Locate the cell with the specified text and output its (x, y) center coordinate. 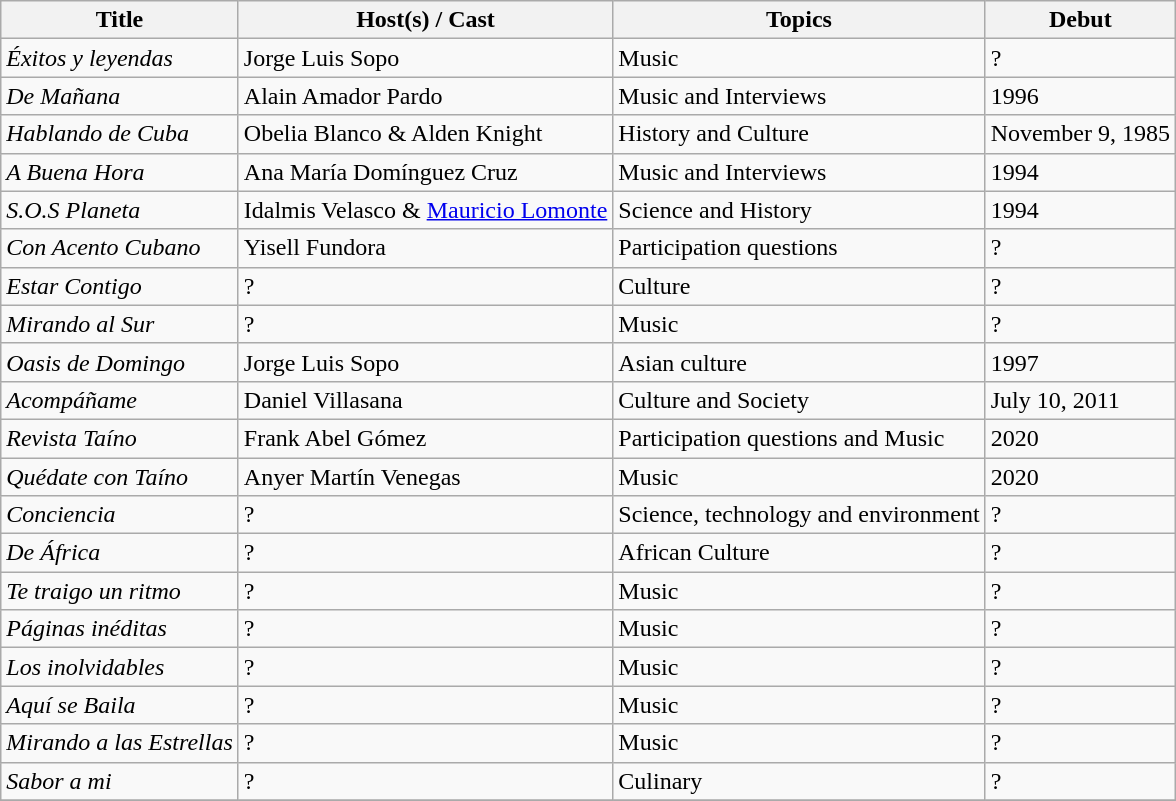
November 9, 1985 (1080, 134)
Revista Taíno (120, 438)
Alain Amador Pardo (426, 96)
Los inolvidables (120, 667)
Te traigo un ritmo (120, 591)
Title (120, 20)
Mirando a las Estrellas (120, 743)
Participation questions (799, 248)
Hablando de Cuba (120, 134)
Con Acento Cubano (120, 248)
Host(s) / Cast (426, 20)
De Mañana (120, 96)
Oasis de Domingo (120, 362)
Mirando al Sur (120, 324)
Acompáñame (120, 400)
Science, technology and environment (799, 515)
Asian culture (799, 362)
July 10, 2011 (1080, 400)
Daniel Villasana (426, 400)
History and Culture (799, 134)
Participation questions and Music (799, 438)
Ana María Domínguez Cruz (426, 172)
A Buena Hora (120, 172)
Topics (799, 20)
Idalmis Velasco & Mauricio Lomonte (426, 210)
1996 (1080, 96)
Quédate con Taíno (120, 477)
1997 (1080, 362)
Culture and Society (799, 400)
Estar Contigo (120, 286)
Science and History (799, 210)
S.O.S Planeta (120, 210)
African Culture (799, 553)
Yisell Fundora (426, 248)
Debut (1080, 20)
Éxitos y leyendas (120, 58)
Obelia Blanco & Alden Knight (426, 134)
Sabor a mi (120, 781)
Conciencia (120, 515)
Anyer Martín Venegas (426, 477)
Culinary (799, 781)
Aquí se Baila (120, 705)
Frank Abel Gómez (426, 438)
Páginas inéditas (120, 629)
De África (120, 553)
Culture (799, 286)
